Identify which cell holds the provided text, then report its (X, Y) central coordinate. 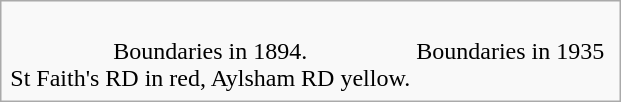
Boundaries in 1894.St Faith's RD in red, Aylsham RD yellow. (210, 51)
Boundaries in 1935 (510, 51)
